Provide the (X, Y) coordinate of the cell's center where the given text is located.  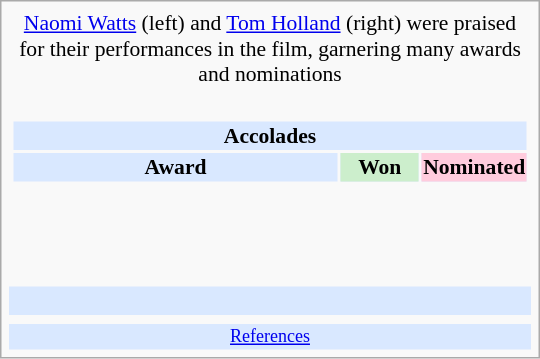
Naomi Watts (left) and Tom Holland (right) were praised for their performances in the film, garnering many awards and nominations (270, 49)
Accolades (270, 135)
Award (175, 167)
Accolades Award Won Nominated (270, 187)
Nominated (474, 167)
References (270, 337)
Won (380, 167)
